Detect which cell encompasses the target text, then output its [X, Y] center coordinate. 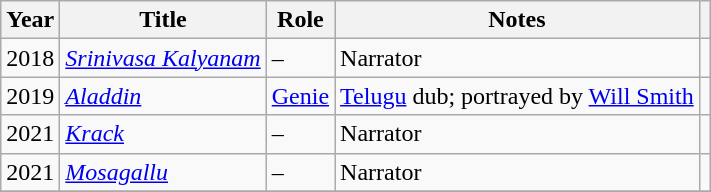
2019 [30, 96]
Krack [163, 134]
Srinivasa Kalyanam [163, 58]
Year [30, 20]
Role [300, 20]
Telugu dub; portrayed by Will Smith [518, 96]
Mosagallu [163, 172]
Aladdin [163, 96]
2018 [30, 58]
Notes [518, 20]
Title [163, 20]
Genie [300, 96]
